Capture the cell that displays the provided text and extract its [X, Y] central coordinate. 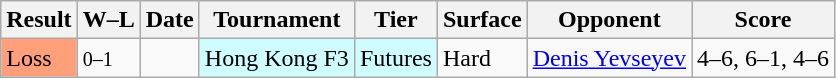
4–6, 6–1, 4–6 [764, 58]
Tier [396, 20]
Denis Yevseyev [609, 58]
Hard [482, 58]
0–1 [108, 58]
Hong Kong F3 [276, 58]
Date [170, 20]
Opponent [609, 20]
Futures [396, 58]
W–L [108, 20]
Loss [39, 58]
Result [39, 20]
Tournament [276, 20]
Surface [482, 20]
Score [764, 20]
